For the text-containing cell, return its midpoint in (x, y) coordinate format. 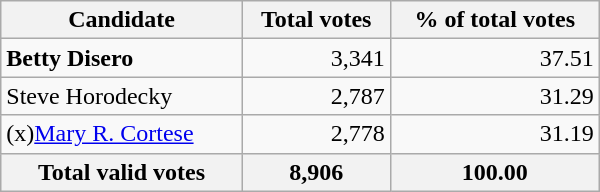
31.29 (494, 96)
37.51 (494, 58)
31.19 (494, 134)
2,778 (316, 134)
Total valid votes (122, 172)
Candidate (122, 20)
3,341 (316, 58)
Betty Disero (122, 58)
8,906 (316, 172)
(x)Mary R. Cortese (122, 134)
% of total votes (494, 20)
2,787 (316, 96)
Total votes (316, 20)
Steve Horodecky (122, 96)
100.00 (494, 172)
